Search for the cell housing the specified text and yield its (x, y) center coordinate. 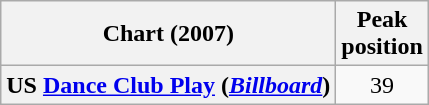
Peakposition (382, 34)
US Dance Club Play (Billboard) (168, 85)
Chart (2007) (168, 34)
39 (382, 85)
